Determine the [x, y] coordinate at the center of the cell enclosing the given text.  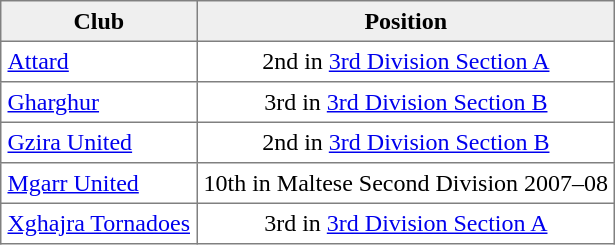
Gharghur [99, 102]
Position [406, 21]
2nd in 3rd Division Section A [406, 61]
2nd in 3rd Division Section B [406, 142]
3rd in 3rd Division Section B [406, 102]
Club [99, 21]
3rd in 3rd Division Section A [406, 223]
Gzira United [99, 142]
10th in Maltese Second Division 2007–08 [406, 183]
Attard [99, 61]
Xghajra Tornadoes [99, 223]
Mgarr United [99, 183]
